Capture the cell that displays the provided text and extract its [X, Y] central coordinate. 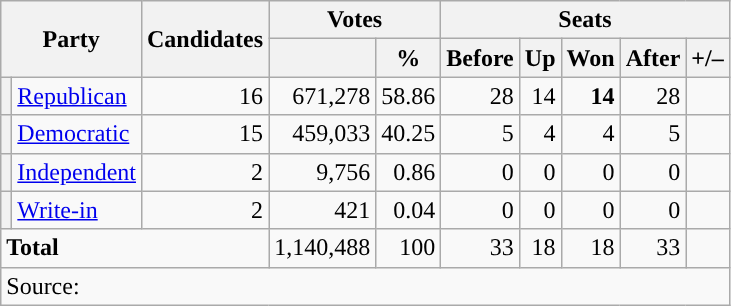
40.25 [408, 134]
Seats [586, 20]
459,033 [322, 134]
671,278 [322, 96]
Democratic [77, 134]
16 [204, 96]
Won [590, 58]
Republican [77, 96]
421 [322, 210]
58.86 [408, 96]
0.04 [408, 210]
Before [480, 58]
15 [204, 134]
Up [540, 58]
Source: [365, 286]
Write-in [77, 210]
Candidates [204, 39]
+/– [708, 58]
Total [135, 248]
After [653, 58]
9,756 [322, 172]
Independent [77, 172]
Votes [355, 20]
Party [72, 39]
% [408, 58]
0.86 [408, 172]
100 [408, 248]
1,140,488 [322, 248]
